Scan for the cell matching the given text and deliver its (X, Y) coordinate at center. 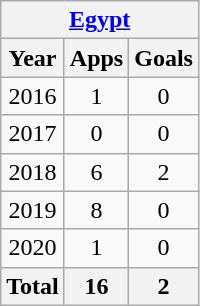
2016 (33, 96)
8 (96, 210)
Total (33, 286)
2019 (33, 210)
Egypt (100, 20)
2020 (33, 248)
6 (96, 172)
Year (33, 58)
16 (96, 286)
Goals (164, 58)
Apps (96, 58)
2017 (33, 134)
2018 (33, 172)
